Capture the cell that displays the provided text and extract its [x, y] central coordinate. 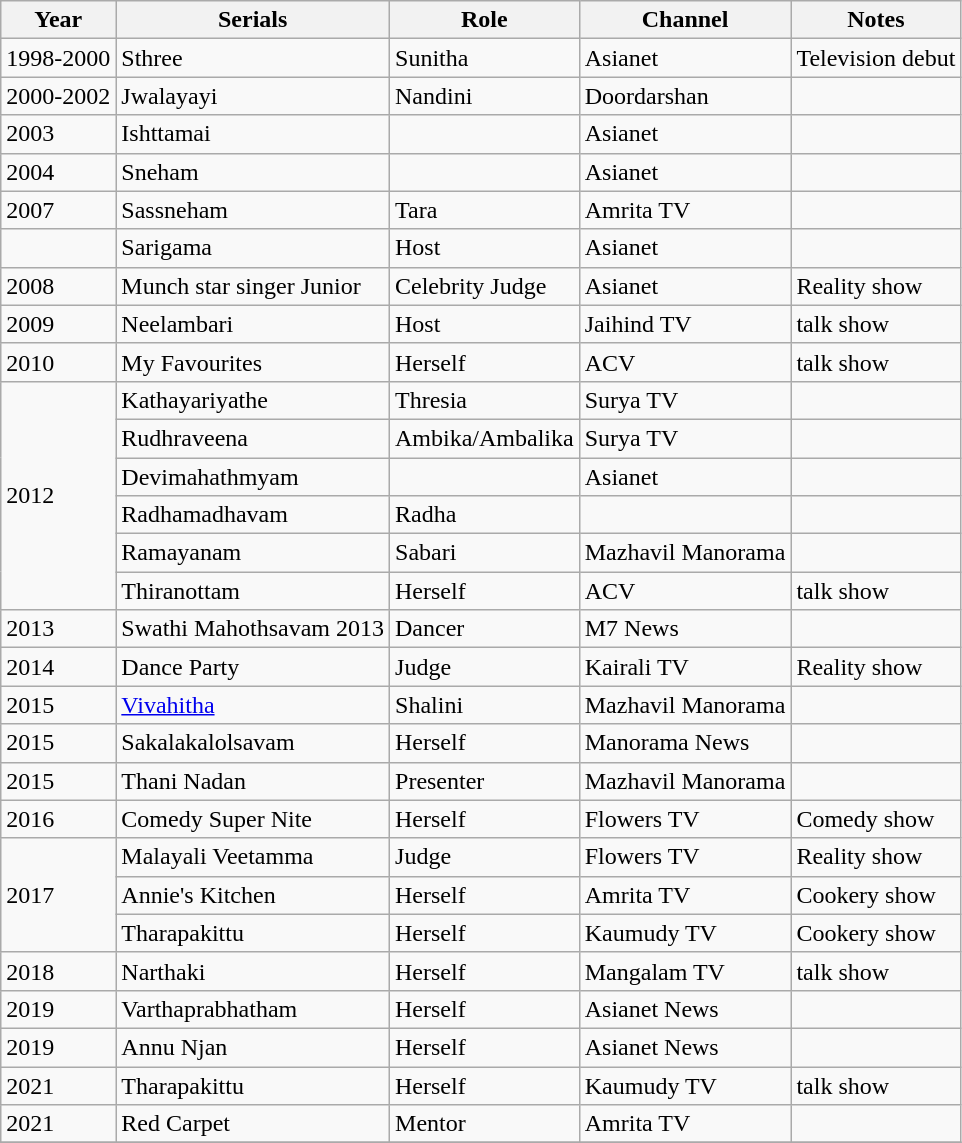
Role [485, 20]
Nandini [485, 96]
Swathi Mahothsavam 2013 [253, 629]
Tara [485, 210]
Radha [485, 515]
Sunitha [485, 58]
Narthaki [253, 971]
Munch star singer Junior [253, 286]
Notes [876, 20]
Ambika/Ambalika [485, 438]
Mentor [485, 1124]
My Favourites [253, 362]
Manorama News [685, 743]
2017 [58, 895]
Kathayariyathe [253, 400]
Varthaprabhatham [253, 1009]
M7 News [685, 629]
Radhamadhavam [253, 515]
2018 [58, 971]
Serials [253, 20]
2013 [58, 629]
2016 [58, 819]
Sarigama [253, 248]
2010 [58, 362]
Sthree [253, 58]
Annie's Kitchen [253, 895]
2003 [58, 134]
Comedy show [876, 819]
2007 [58, 210]
Television debut [876, 58]
Annu Njan [253, 1047]
2009 [58, 324]
Neelambari [253, 324]
Doordarshan [685, 96]
2008 [58, 286]
Comedy Super Nite [253, 819]
Sneham [253, 172]
Year [58, 20]
Sakalakalolsavam [253, 743]
2012 [58, 495]
Kairali TV [685, 667]
Vivahitha [253, 705]
Thani Nadan [253, 781]
Red Carpet [253, 1124]
Thiranottam [253, 591]
Jwalayayi [253, 96]
1998-2000 [58, 58]
Presenter [485, 781]
2000-2002 [58, 96]
Dancer [485, 629]
Malayali Veetamma [253, 857]
Thresia [485, 400]
Mangalam TV [685, 971]
Ishttamai [253, 134]
Shalini [485, 705]
Jaihind TV [685, 324]
Dance Party [253, 667]
Sabari [485, 553]
Rudhraveena [253, 438]
Celebrity Judge [485, 286]
Ramayanam [253, 553]
Channel [685, 20]
Devimahathmyam [253, 477]
2014 [58, 667]
2004 [58, 172]
Sassneham [253, 210]
